Scan for the cell matching the given text and deliver its [x, y] coordinate at center. 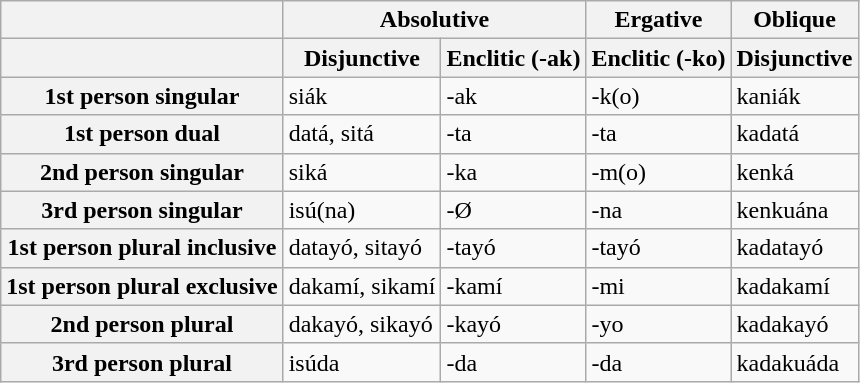
-na [658, 210]
siká [362, 172]
2nd person plural [142, 324]
kadakuáda [794, 362]
isúda [362, 362]
kenkuána [794, 210]
kaniák [794, 96]
siák [362, 96]
kadatá [794, 134]
-yo [658, 324]
kadakayó [794, 324]
3rd person plural [142, 362]
1st person plural exclusive [142, 286]
-k(o) [658, 96]
kenká [794, 172]
Enclitic (-ko) [658, 58]
2nd person singular [142, 172]
-mi [658, 286]
Oblique [794, 20]
1st person singular [142, 96]
Ergative [658, 20]
Enclitic (-ak) [514, 58]
-Ø [514, 210]
dakayó, sikayó [362, 324]
-ak [514, 96]
kadatayó [794, 248]
1st person plural inclusive [142, 248]
datá, sitá [362, 134]
-kamí [514, 286]
isú(na) [362, 210]
-m(o) [658, 172]
datayó, sitayó [362, 248]
-kayó [514, 324]
3rd person singular [142, 210]
kadakamí [794, 286]
Absolutive [434, 20]
1st person dual [142, 134]
dakamí, sikamí [362, 286]
-ka [514, 172]
